Output the [X, Y] coordinate of the center of the cell containing the given text.  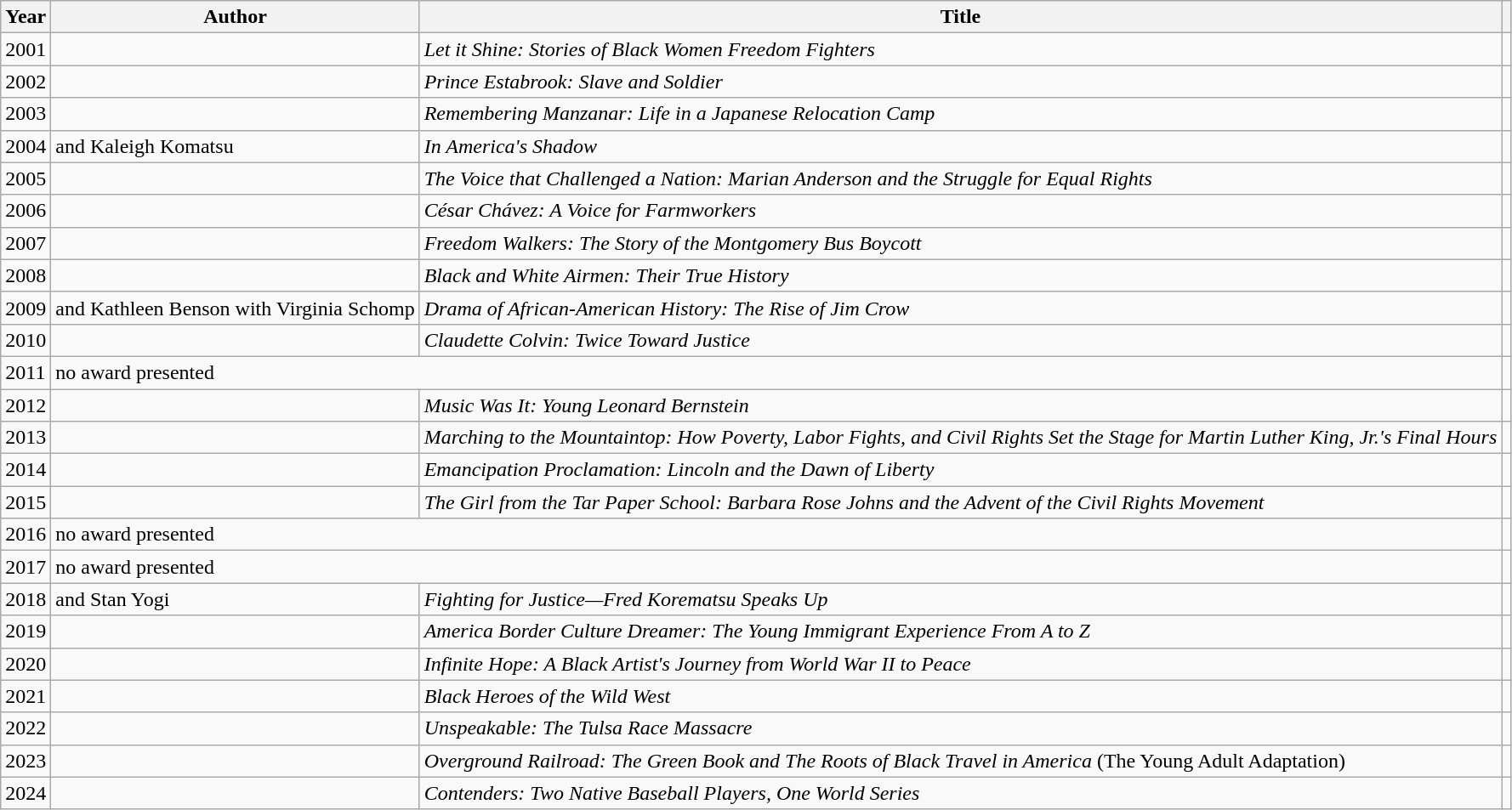
2021 [26, 696]
2002 [26, 82]
2012 [26, 405]
Drama of African-American History: The Rise of Jim Crow [961, 308]
2005 [26, 178]
Freedom Walkers: The Story of the Montgomery Bus Boycott [961, 243]
Prince Estabrook: Slave and Soldier [961, 82]
2019 [26, 632]
2001 [26, 49]
César Chávez: A Voice for Farmworkers [961, 211]
2009 [26, 308]
Year [26, 17]
2010 [26, 340]
and Kathleen Benson with Virginia Schomp [235, 308]
Overground Railroad: The Green Book and The Roots of Black Travel in America (The Young Adult Adaptation) [961, 761]
2023 [26, 761]
The Voice that Challenged a Nation: Marian Anderson and the Struggle for Equal Rights [961, 178]
2024 [26, 793]
Marching to the Mountaintop: How Poverty, Labor Fights, and Civil Rights Set the Stage for Martin Luther King, Jr.'s Final Hours [961, 438]
Claudette Colvin: Twice Toward Justice [961, 340]
The Girl from the Tar Paper School: Barbara Rose Johns and the Advent of the Civil Rights Movement [961, 502]
America Border Culture Dreamer: The Young Immigrant Experience From A to Z [961, 632]
2017 [26, 567]
2016 [26, 535]
2014 [26, 470]
2008 [26, 275]
2003 [26, 114]
2022 [26, 728]
2006 [26, 211]
2015 [26, 502]
Title [961, 17]
and Stan Yogi [235, 599]
Author [235, 17]
2018 [26, 599]
Unspeakable: The Tulsa Race Massacre [961, 728]
Let it Shine: Stories of Black Women Freedom Fighters [961, 49]
2004 [26, 146]
Remembering Manzanar: Life in a Japanese Relocation Camp [961, 114]
2013 [26, 438]
2011 [26, 372]
Infinite Hope: A Black Artist's Journey from World War II to Peace [961, 664]
Black and White Airmen: Their True History [961, 275]
Black Heroes of the Wild West [961, 696]
2020 [26, 664]
Fighting for Justice—Fred Korematsu Speaks Up [961, 599]
Music Was It: Young Leonard Bernstein [961, 405]
In America's Shadow [961, 146]
and Kaleigh Komatsu [235, 146]
Emancipation Proclamation: Lincoln and the Dawn of Liberty [961, 470]
Contenders: Two Native Baseball Players, One World Series [961, 793]
2007 [26, 243]
